Capture the cell that displays the provided text and extract its (x, y) central coordinate. 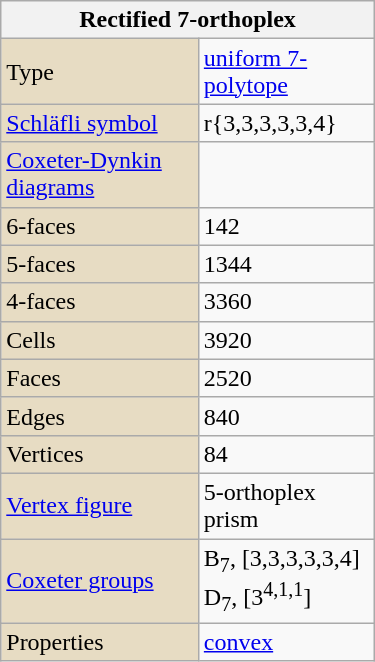
r{3,3,3,3,3,4} (286, 123)
840 (286, 416)
2520 (286, 378)
5-faces (100, 264)
Edges (100, 416)
5-orthoplex prism (286, 506)
Faces (100, 378)
Rectified 7-orthoplex (188, 20)
3920 (286, 340)
142 (286, 226)
Cells (100, 340)
uniform 7-polytope (286, 72)
convex (286, 642)
3360 (286, 302)
4-faces (100, 302)
84 (286, 454)
1344 (286, 264)
Coxeter-Dynkin diagrams (100, 174)
B7, [3,3,3,3,3,4]D7, [34,1,1] (286, 580)
Type (100, 72)
6-faces (100, 226)
Vertices (100, 454)
Vertex figure (100, 506)
Properties (100, 642)
Coxeter groups (100, 580)
Schläfli symbol (100, 123)
